Return the [X, Y] coordinate for the center point of the cell that contains the specified text.  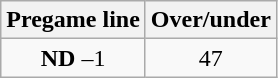
Over/under [210, 20]
ND –1 [74, 58]
Pregame line [74, 20]
47 [210, 58]
